Find where the given text appears and provide that cell's center as [x, y] coordinate. 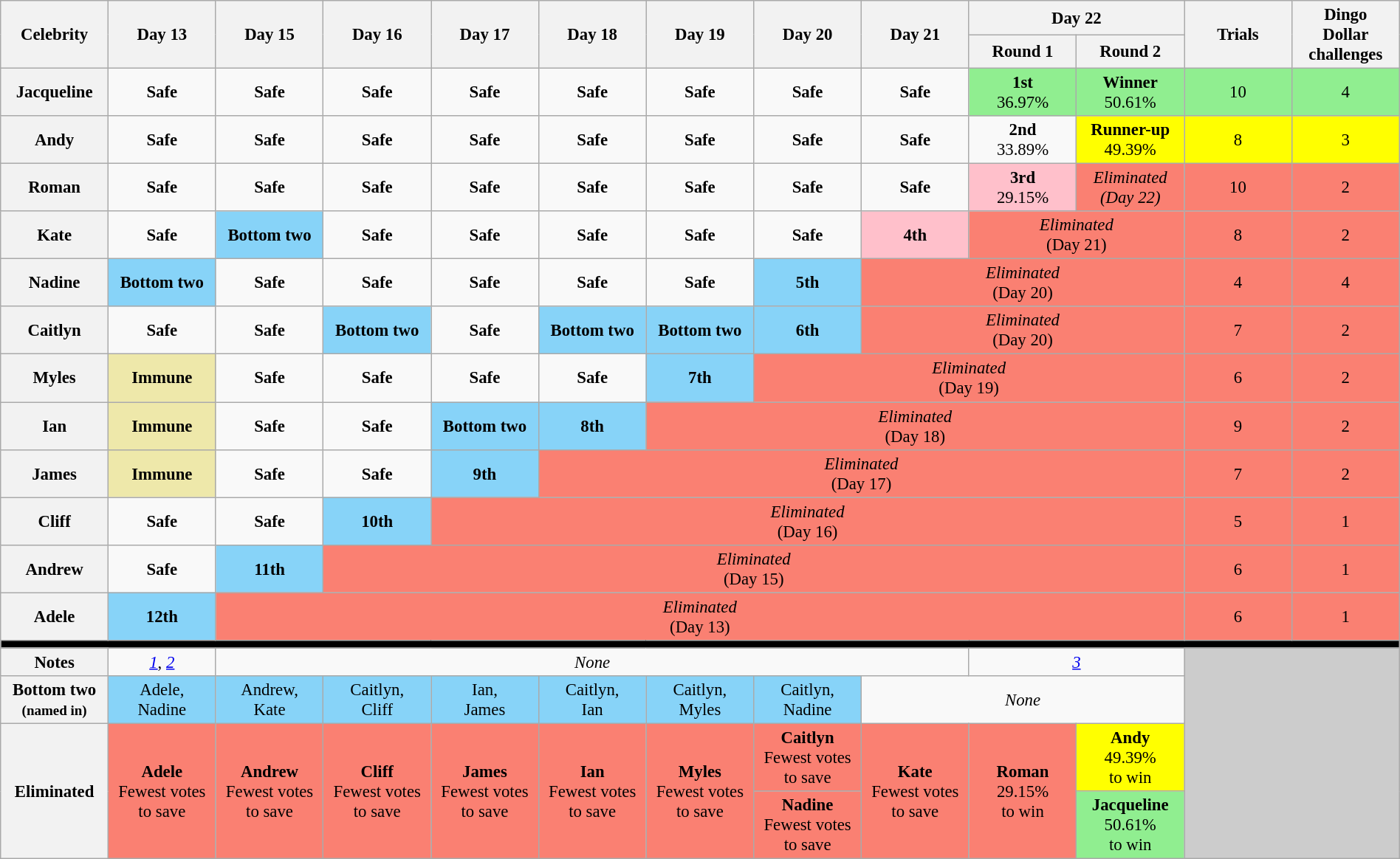
9 [1238, 427]
11th [270, 568]
DingoDollarchallenges [1345, 35]
Jacqueline [55, 93]
Day 15 [270, 35]
Celebrity [55, 35]
IanFewest votes to save [592, 791]
8th [592, 427]
CliffFewest votes to save [377, 791]
6th [808, 331]
5 [1238, 521]
Eliminated(Day 18) [916, 427]
Eliminated(Day 13) [700, 617]
2nd33.89% [1023, 140]
Day 17 [485, 35]
Caitlyn,Nadine [808, 700]
Round 2 [1130, 52]
Kate [55, 235]
Eliminated(Day 15) [754, 568]
KateFewest votes to save [915, 791]
Day 13 [162, 35]
3rd29.15% [1023, 187]
Cliff [55, 521]
Eliminated(Day 17) [861, 474]
10th [377, 521]
4th [915, 235]
Roman [55, 187]
Caitlyn,Cliff [377, 700]
Eliminated(Day 19) [969, 378]
Adele,Nadine [162, 700]
Caitlyn,Myles [700, 700]
Andy [55, 140]
Adele [55, 617]
Ian,James [485, 700]
Day 19 [700, 35]
Trials [1238, 35]
Caitlyn [55, 331]
JamesFewest votes to save [485, 791]
CaitlynFewest votes to save [808, 757]
Andrew [55, 568]
7th [700, 378]
12th [162, 617]
AdeleFewest votes to save [162, 791]
Day 18 [592, 35]
Andy49.39%to win [1130, 757]
Jacqueline50.61%to win [1130, 825]
NadineFewest votes to save [808, 825]
Bottom two(named in) [55, 700]
Ian [55, 427]
Eliminated(Day 21) [1077, 235]
1, 2 [162, 662]
Eliminated (Day 22) [1130, 187]
Eliminated [55, 791]
Round 1 [1023, 52]
James [55, 474]
AndrewFewest votes to save [270, 791]
Caitlyn,Ian [592, 700]
Notes [55, 662]
MylesFewest votes to save [700, 791]
9th [485, 474]
Runner-up49.39% [1130, 140]
Andrew,Kate [270, 700]
Roman29.15%to win [1023, 791]
1st36.97% [1023, 93]
Day 16 [377, 35]
Eliminated(Day 16) [808, 521]
Day 22 [1077, 18]
5th [808, 283]
Day 21 [915, 35]
Winner50.61% [1130, 93]
Myles [55, 378]
Nadine [55, 283]
Day 20 [808, 35]
